Determine the (X, Y) coordinate at the center of the cell enclosing the given text.  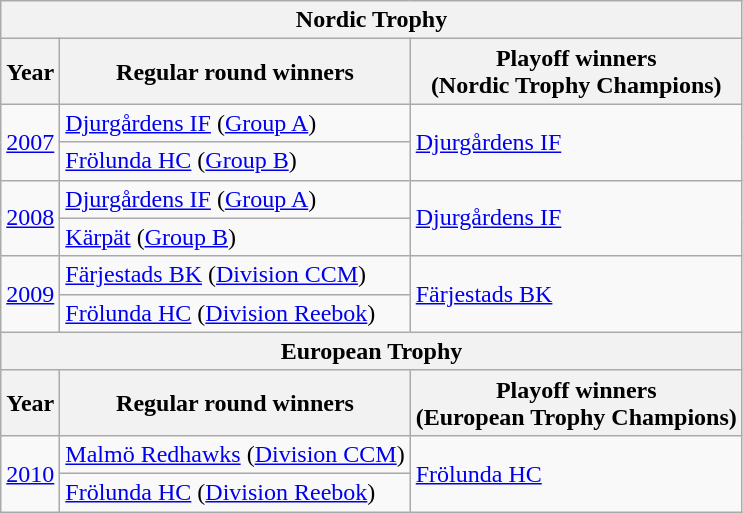
Färjestads BK (576, 294)
2008 (30, 218)
2010 (30, 473)
Malmö Redhawks (Division CCM) (235, 454)
Färjestads BK (Division CCM) (235, 275)
Frölunda HC (Group B) (235, 161)
Playoff winners (European Trophy Champions) (576, 402)
Playoff winners (Nordic Trophy Champions) (576, 72)
Frölunda HC (576, 473)
Nordic Trophy (372, 20)
2009 (30, 294)
Kärpät (Group B) (235, 237)
2007 (30, 142)
European Trophy (372, 351)
